Capture the cell that displays the provided text and extract its [X, Y] central coordinate. 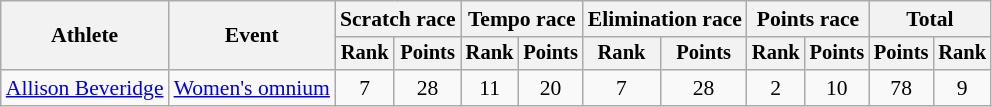
Total [930, 19]
Scratch race [398, 19]
Allison Beveridge [85, 88]
78 [901, 88]
2 [776, 88]
10 [837, 88]
9 [962, 88]
Athlete [85, 36]
Women's omnium [252, 88]
20 [550, 88]
Elimination race [665, 19]
Points race [808, 19]
Tempo race [522, 19]
Event [252, 36]
11 [490, 88]
